Output the [X, Y] coordinate of the center of the cell containing the given text.  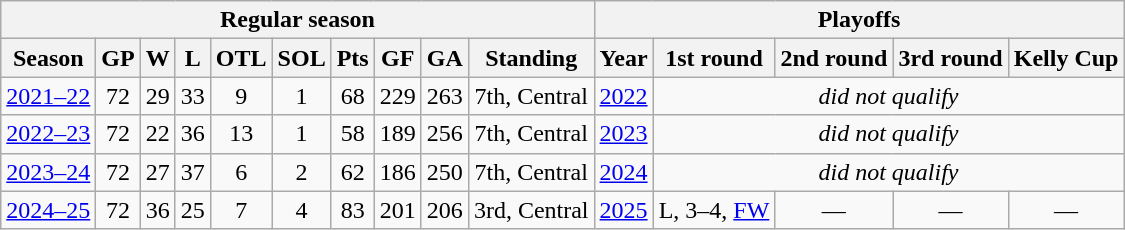
25 [192, 210]
2nd round [834, 58]
W [158, 58]
186 [398, 172]
229 [398, 96]
263 [444, 96]
27 [158, 172]
206 [444, 210]
2023 [624, 134]
2023–24 [48, 172]
2022 [624, 96]
2021–22 [48, 96]
58 [352, 134]
256 [444, 134]
9 [241, 96]
Regular season [298, 20]
201 [398, 210]
2024 [624, 172]
Playoffs [859, 20]
Season [48, 58]
Standing [531, 58]
7 [241, 210]
3rd, Central [531, 210]
2025 [624, 210]
22 [158, 134]
GF [398, 58]
83 [352, 210]
29 [158, 96]
2024–25 [48, 210]
L [192, 58]
L, 3–4, FW [714, 210]
Kelly Cup [1066, 58]
GP [118, 58]
3rd round [950, 58]
37 [192, 172]
62 [352, 172]
4 [302, 210]
Year [624, 58]
1st round [714, 58]
250 [444, 172]
GA [444, 58]
OTL [241, 58]
189 [398, 134]
68 [352, 96]
6 [241, 172]
Pts [352, 58]
2022–23 [48, 134]
13 [241, 134]
2 [302, 172]
SOL [302, 58]
33 [192, 96]
